Determine the [X, Y] coordinate at the center of the cell enclosing the given text.  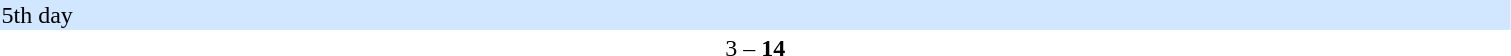
5th day [756, 15]
